Provide the [x, y] coordinate of the cell's center where the given text is located.  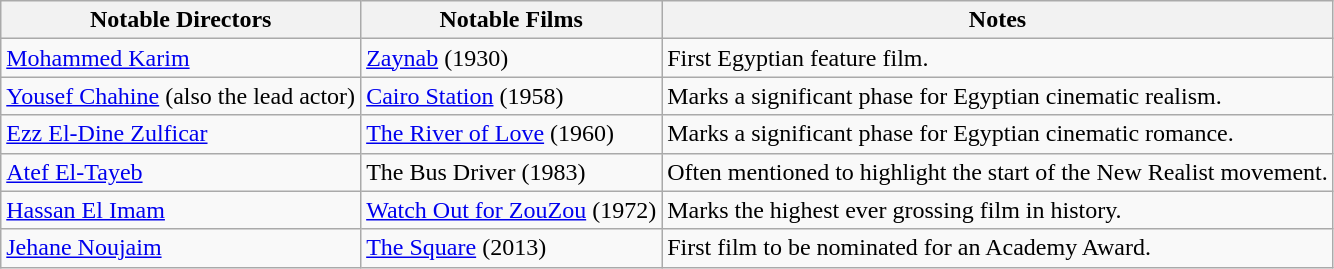
The Square (2013) [512, 248]
Atef El-Tayeb [181, 172]
Marks a significant phase for Egyptian cinematic realism. [998, 96]
Notable Directors [181, 20]
Zaynab (1930) [512, 58]
Marks a significant phase for Egyptian cinematic romance. [998, 134]
Marks the highest ever grossing film in history. [998, 210]
The Bus Driver (1983) [512, 172]
Ezz El-Dine Zulficar [181, 134]
Mohammed Karim [181, 58]
First film to be nominated for an Academy Award. [998, 248]
The River of Love (1960) [512, 134]
First Egyptian feature film. [998, 58]
Watch Out for ZouZou (1972) [512, 210]
Jehane Noujaim [181, 248]
Yousef Chahine (also the lead actor) [181, 96]
Notable Films [512, 20]
Hassan El Imam [181, 210]
Cairo Station (1958) [512, 96]
Notes [998, 20]
Often mentioned to highlight the start of the New Realist movement. [998, 172]
